Return the [x, y] coordinate for the center point of the cell that contains the specified text.  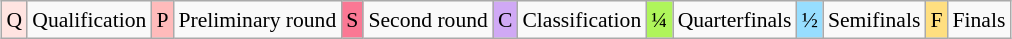
Quarterfinals [735, 20]
C [506, 20]
Qualification [89, 20]
Q [15, 20]
Preliminary round [257, 20]
Second round [428, 20]
Semifinals [874, 20]
S [352, 20]
¼ [659, 20]
F [936, 20]
Finals [980, 20]
Classification [582, 20]
½ [810, 20]
P [162, 20]
